Pinpoint the cell where the given text exists, returning its [x, y] midpoint coordinate. 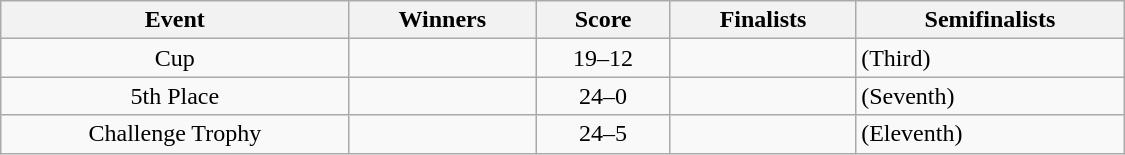
24–5 [604, 134]
Semifinalists [990, 20]
Score [604, 20]
(Seventh) [990, 96]
Cup [175, 58]
24–0 [604, 96]
Challenge Trophy [175, 134]
Event [175, 20]
Finalists [762, 20]
(Third) [990, 58]
19–12 [604, 58]
5th Place [175, 96]
Winners [442, 20]
(Eleventh) [990, 134]
